Pinpoint the cell where the given text exists, returning its (x, y) midpoint coordinate. 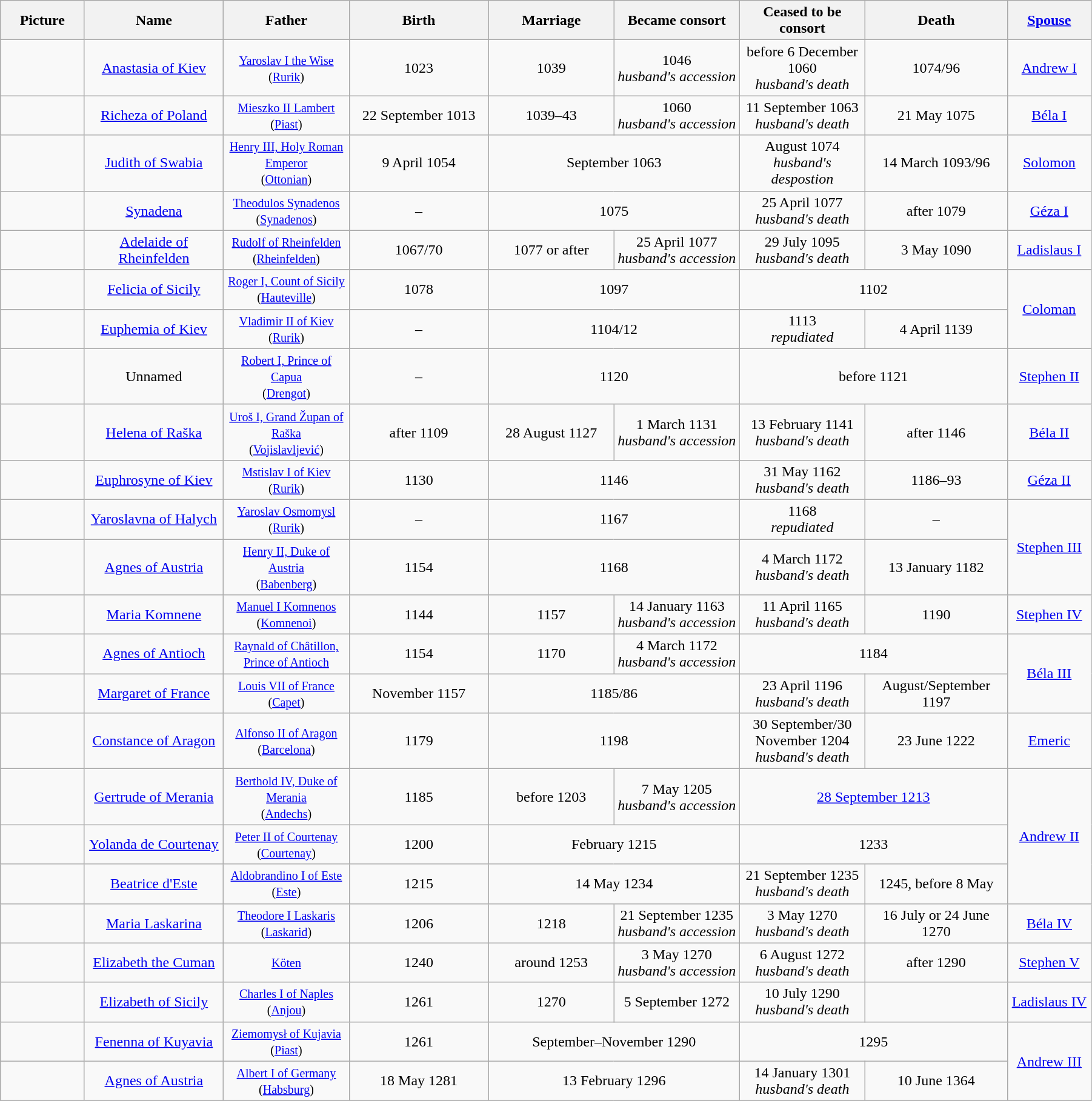
1 March 1131 husband's accession (676, 432)
Peter II of Courtenay (Courtenay) (286, 845)
Yaroslav I the Wise(Rurik) (286, 68)
Yolanda de Courtenay (154, 845)
Yaroslavna of Halych (154, 519)
after 1146 (936, 432)
1206 (419, 923)
21 September 1235husband's accession (676, 923)
Helena of Raška (154, 432)
1184 (873, 654)
Birth (419, 21)
Synadena (154, 211)
18 May 1281 (419, 1081)
Aldobrandino I of Este(Este) (286, 883)
Name (154, 21)
Köten (286, 962)
November 1157 (419, 693)
1245, before 8 May (936, 883)
Géza II (1049, 480)
31 May 1162husband's death (802, 480)
1039 (551, 68)
1146 (614, 480)
30 September/30 November 1204husband's death (802, 741)
23 April 1196husband's death (802, 693)
Richeza of Poland (154, 115)
1078 (419, 290)
Coloman (1049, 309)
14 January 1301husband's death (802, 1081)
21 May 1075 (936, 115)
25 April 1077husband's death (802, 211)
Mieszko II Lambert (Piast) (286, 115)
Death (936, 21)
Vladimir II of Kiev(Rurik) (286, 328)
Solomon (1049, 163)
Stephen IV (1049, 614)
1075 (614, 211)
Ladislaus IV (1049, 1002)
21 September 1235husband's death (802, 883)
Ziemomysł of Kujavia(Piast) (286, 1041)
Louis VII of France (Capet) (286, 693)
Andrew III (1049, 1061)
3 May 1090 (936, 250)
11 April 1165husband's death (802, 614)
14 May 1234 (614, 883)
10 July 1290husband's death (802, 1002)
10 June 1364 (936, 1081)
August/September 1197 (936, 693)
9 April 1054 (419, 163)
Euphrosyne of Kiev (154, 480)
1215 (419, 883)
1168 (614, 567)
Béla I (1049, 115)
29 July 1095husband's death (802, 250)
Emeric (1049, 741)
1168repudiated (802, 519)
Stephen V (1049, 962)
before 1121 (873, 376)
September 1063 (614, 163)
11 September 1063husband's death (802, 115)
1104/12 (614, 328)
1190 (936, 614)
Géza I (1049, 211)
13 February 1296 (614, 1081)
Mstislav I of Kiev(Rurik) (286, 480)
25 April 1077 husband's accession (676, 250)
13 January 1182 (936, 567)
Felicia of Sicily (154, 290)
Manuel I Komnenos(Komnenoi) (286, 614)
Andrew I (1049, 68)
Agnes of Antioch (154, 654)
28 August 1127 (551, 432)
Became consort (676, 21)
1130 (419, 480)
Euphemia of Kiev (154, 328)
4 April 1139 (936, 328)
Berthold IV, Duke of Merania(Andechs) (286, 797)
1046husband's accession (676, 68)
1074/96 (936, 68)
3 May 1270husband's death (802, 923)
1295 (873, 1041)
Maria Laskarina (154, 923)
Rudolf of Rheinfelden(Rheinfelden) (286, 250)
5 September 1272 (676, 1002)
1113repudiated (802, 328)
1233 (873, 845)
Maria Komnene (154, 614)
1200 (419, 845)
Albert I of Germany(Habsburg) (286, 1081)
1218 (551, 923)
Unnamed (154, 376)
16 July or 24 June 1270 (936, 923)
Father (286, 21)
Robert I, Prince of Capua(Drengot) (286, 376)
Elizabeth of Sicily (154, 1002)
Roger I, Count of Sicily(Hauteville) (286, 290)
1186–93 (936, 480)
22 September 1013 (419, 115)
14 January 1163 husband's accession (676, 614)
Stephen II (1049, 376)
Béla II (1049, 432)
1185/86 (614, 693)
3 May 1270husband's accession (676, 962)
7 May 1205 husband's accession (676, 797)
September–November 1290 (614, 1041)
1039–43 (551, 115)
Raynald of Châtillon, Prince of Antioch (286, 654)
around 1253 (551, 962)
1270 (551, 1002)
1185 (419, 797)
1240 (419, 962)
Theodulos Synadenos(Synadenos) (286, 211)
Theodore I Laskaris(Laskarid) (286, 923)
Andrew II (1049, 836)
1157 (551, 614)
1170 (551, 654)
Charles I of Naples(Anjou) (286, 1002)
1167 (614, 519)
August 1074husband's despostion (802, 163)
Alfonso II of Aragon(Barcelona) (286, 741)
14 March 1093/96 (936, 163)
Béla III (1049, 674)
1179 (419, 741)
before 1203 (551, 797)
1023 (419, 68)
Spouse (1049, 21)
23 June 1222 (936, 741)
Yaroslav Osmomysl(Rurik) (286, 519)
Uroš I, Grand Župan of Raška (Vojislavljević) (286, 432)
1097 (614, 290)
Elizabeth the Cuman (154, 962)
Stephen III (1049, 547)
Henry III, Holy Roman Emperor(Ottonian) (286, 163)
Adelaide of Rheinfelden (154, 250)
after 1109 (419, 432)
13 February 1141husband's death (802, 432)
Judith of Swabia (154, 163)
Béla IV (1049, 923)
6 August 1272husband's death (802, 962)
Margaret of France (154, 693)
28 September 1213 (873, 797)
after 1079 (936, 211)
Constance of Aragon (154, 741)
1144 (419, 614)
February 1215 (614, 845)
Anastasia of Kiev (154, 68)
1077 or after (551, 250)
Marriage (551, 21)
1120 (614, 376)
1198 (614, 741)
Ladislaus I (1049, 250)
Henry II, Duke of Austria (Babenberg) (286, 567)
Beatrice d'Este (154, 883)
Picture (42, 21)
1102 (873, 290)
4 March 1172 husband's accession (676, 654)
after 1290 (936, 962)
4 March 1172husband's death (802, 567)
Fenenna of Kuyavia (154, 1041)
1067/70 (419, 250)
Gertrude of Merania (154, 797)
before 6 December 1060husband's death (802, 68)
1060husband's accession (676, 115)
Ceased to be consort (802, 21)
